Provide the (x, y) coordinate of the cell's center where the given text is located.  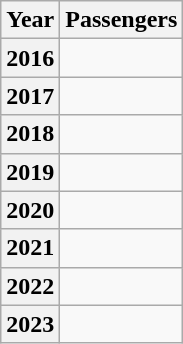
2020 (30, 210)
2016 (30, 58)
2017 (30, 96)
Passengers (122, 20)
2019 (30, 172)
2022 (30, 286)
2021 (30, 248)
2023 (30, 324)
Year (30, 20)
2018 (30, 134)
